Extract the [x, y] coordinate from the center of the cell holding the provided text.  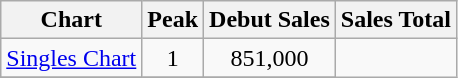
1 [173, 58]
851,000 [270, 58]
Singles Chart [72, 58]
Peak [173, 20]
Sales Total [396, 20]
Debut Sales [270, 20]
Chart [72, 20]
